From the cell containing the given text, extract its center point as (x, y) coordinate. 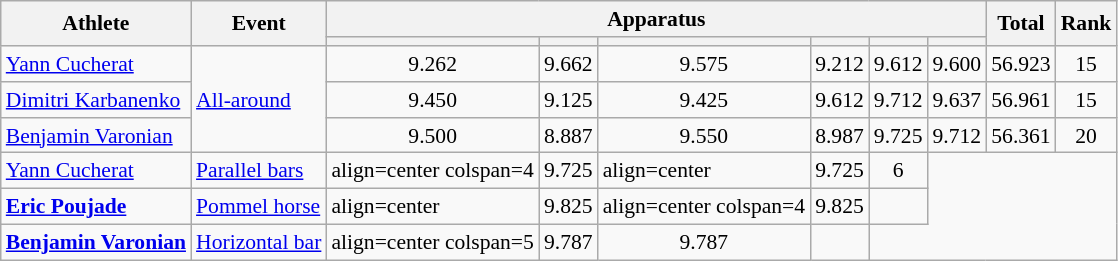
9.450 (432, 100)
9.662 (568, 64)
9.262 (432, 64)
Parallel bars (258, 171)
9.575 (704, 64)
Rank (1086, 24)
Horizontal bar (258, 243)
56.361 (1020, 136)
56.923 (1020, 64)
Dimitri Karbanenko (96, 100)
align=center colspan=5 (432, 243)
9.637 (958, 100)
All-around (258, 100)
6 (898, 171)
20 (1086, 136)
8.987 (840, 136)
Athlete (96, 24)
8.887 (568, 136)
Eric Poujade (96, 207)
9.600 (958, 64)
9.125 (568, 100)
9.425 (704, 100)
Event (258, 24)
Total (1020, 24)
Pommel horse (258, 207)
56.961 (1020, 100)
Apparatus (656, 19)
9.500 (432, 136)
9.550 (704, 136)
9.212 (840, 64)
